Scan for the cell matching the given text and deliver its [x, y] coordinate at center. 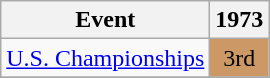
3rd [240, 58]
U.S. Championships [106, 58]
Event [106, 20]
1973 [240, 20]
